From the cell containing the given text, extract its center point as (X, Y) coordinate. 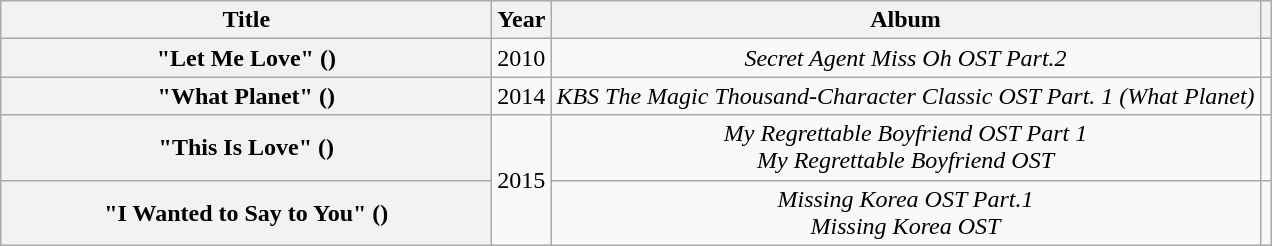
Album (906, 20)
KBS The Magic Thousand-Character Classic OST Part. 1 (What Planet) (906, 96)
Missing Korea OST Part.1Missing Korea OST (906, 212)
Secret Agent Miss Oh OST Part.2 (906, 58)
2010 (522, 58)
Title (246, 20)
"Let Me Love" () (246, 58)
"What Planet" () (246, 96)
Year (522, 20)
My Regrettable Boyfriend OST Part 1My Regrettable Boyfriend OST (906, 148)
2015 (522, 180)
2014 (522, 96)
"This Is Love" () (246, 148)
"I Wanted to Say to You" () (246, 212)
